Scan for the cell matching the given text and deliver its [x, y] coordinate at center. 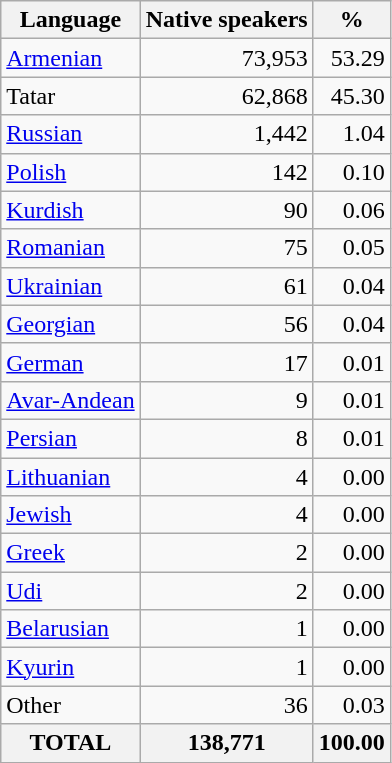
56 [226, 324]
8 [226, 438]
1,442 [226, 134]
100.00 [352, 743]
0.10 [352, 172]
Kurdish [70, 210]
Polish [70, 172]
142 [226, 172]
Georgian [70, 324]
1.04 [352, 134]
9 [226, 400]
Udi [70, 591]
Native speakers [226, 20]
17 [226, 362]
Armenian [70, 58]
0.06 [352, 210]
Kyurin [70, 667]
0.03 [352, 705]
36 [226, 705]
Tatar [70, 96]
62,868 [226, 96]
75 [226, 248]
0.05 [352, 248]
% [352, 20]
TOTAL [70, 743]
Russian [70, 134]
German [70, 362]
Jewish [70, 515]
Other [70, 705]
90 [226, 210]
Avar-Andean [70, 400]
Ukrainian [70, 286]
Language [70, 20]
Greek [70, 553]
45.30 [352, 96]
53.29 [352, 58]
Persian [70, 438]
138,771 [226, 743]
73,953 [226, 58]
Lithuanian [70, 477]
Belarusian [70, 629]
Romanian [70, 248]
61 [226, 286]
